Output the [X, Y] coordinate of the center of the cell containing the given text.  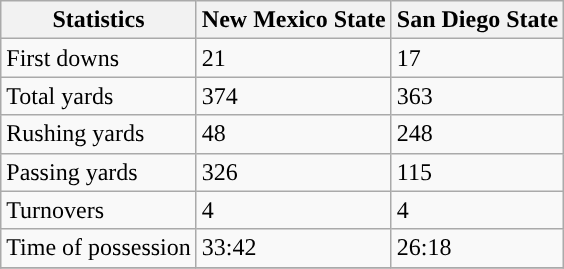
Rushing yards [99, 134]
Time of possession [99, 248]
248 [477, 134]
115 [477, 172]
326 [294, 172]
First downs [99, 58]
374 [294, 96]
363 [477, 96]
26:18 [477, 248]
Passing yards [99, 172]
Statistics [99, 20]
New Mexico State [294, 20]
San Diego State [477, 20]
Turnovers [99, 210]
21 [294, 58]
33:42 [294, 248]
Total yards [99, 96]
48 [294, 134]
17 [477, 58]
